Scan for the cell matching the given text and deliver its (X, Y) coordinate at center. 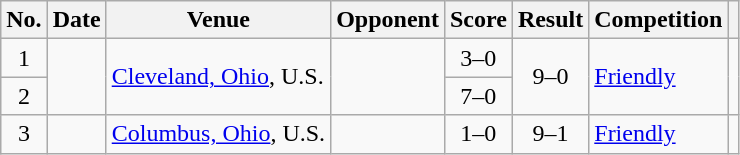
3 (24, 134)
Result (550, 20)
9–0 (550, 77)
Score (478, 20)
1–0 (478, 134)
Venue (218, 20)
No. (24, 20)
3–0 (478, 58)
Columbus, Ohio, U.S. (218, 134)
Date (76, 20)
1 (24, 58)
Cleveland, Ohio, U.S. (218, 77)
Competition (658, 20)
2 (24, 96)
Opponent (388, 20)
7–0 (478, 96)
9–1 (550, 134)
